Find where the given text appears and provide that cell's center as [X, Y] coordinate. 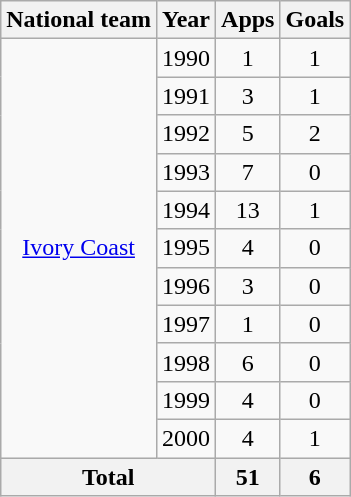
1996 [186, 286]
1991 [186, 96]
2 [315, 134]
Year [186, 20]
Goals [315, 20]
Total [108, 477]
7 [248, 172]
1997 [186, 324]
1992 [186, 134]
1993 [186, 172]
13 [248, 210]
Apps [248, 20]
1990 [186, 58]
51 [248, 477]
2000 [186, 438]
1995 [186, 248]
National team [79, 20]
5 [248, 134]
1999 [186, 400]
1994 [186, 210]
1998 [186, 362]
Ivory Coast [79, 248]
